Identify which cell holds the provided text, then report its (x, y) central coordinate. 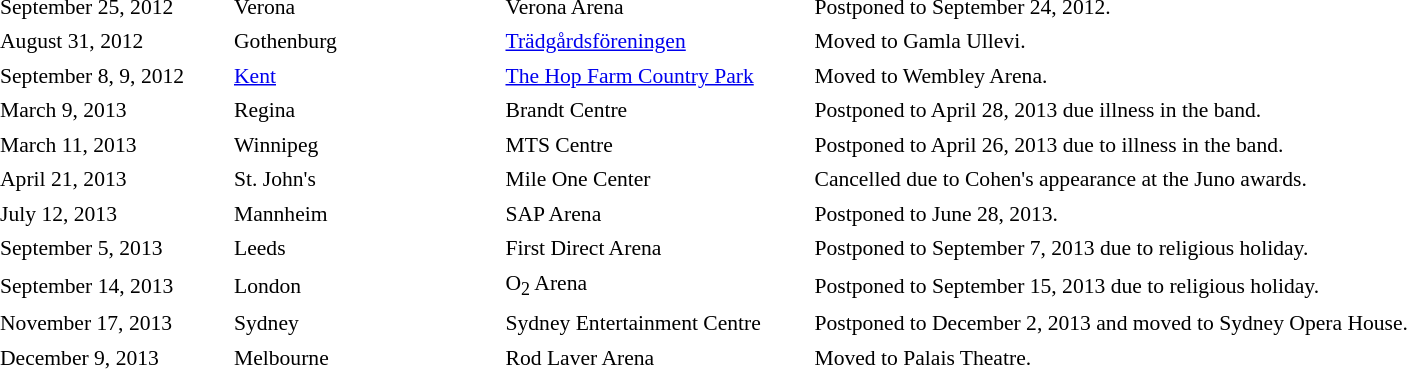
Trädgårdsföreningen (655, 42)
Brandt Centre (655, 110)
Gothenburg (365, 42)
The Hop Farm Country Park (655, 76)
Mannheim (365, 214)
Sydney (365, 323)
Kent (365, 76)
Sydney Entertainment Centre (655, 323)
First Direct Arena (655, 248)
Winnipeg (365, 145)
London (365, 286)
Leeds (365, 248)
MTS Centre (655, 145)
St. John's (365, 180)
Mile One Center (655, 180)
Regina (365, 110)
SAP Arena (655, 214)
O2 Arena (655, 286)
